Scan for the cell matching the given text and deliver its [X, Y] coordinate at center. 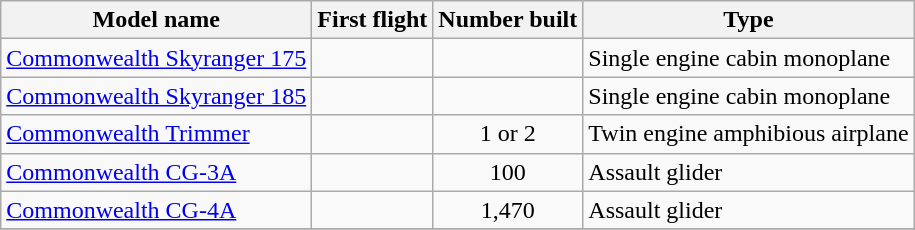
Commonwealth CG-4A [156, 210]
100 [508, 172]
1 or 2 [508, 134]
Commonwealth Skyranger 185 [156, 96]
Commonwealth Skyranger 175 [156, 58]
Twin engine amphibious airplane [748, 134]
1,470 [508, 210]
Commonwealth CG-3A [156, 172]
Commonwealth Trimmer [156, 134]
Type [748, 20]
Number built [508, 20]
Model name [156, 20]
First flight [372, 20]
